Locate the cell with the specified text and output its (X, Y) center coordinate. 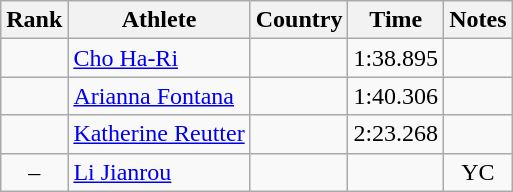
Cho Ha-Ri (159, 58)
YC (478, 172)
Time (396, 20)
2:23.268 (396, 134)
Athlete (159, 20)
– (34, 172)
1:40.306 (396, 96)
Arianna Fontana (159, 96)
1:38.895 (396, 58)
Rank (34, 20)
Li Jianrou (159, 172)
Country (299, 20)
Katherine Reutter (159, 134)
Notes (478, 20)
